For the text-containing cell, return its midpoint in [X, Y] coordinate format. 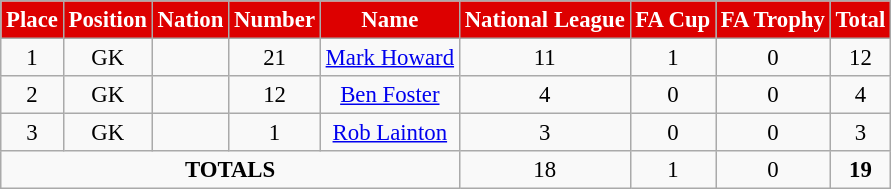
Name [390, 20]
11 [544, 58]
Mark Howard [390, 58]
19 [860, 170]
Ben Foster [390, 95]
Place [32, 20]
Rob Lainton [390, 133]
18 [544, 170]
2 [32, 95]
21 [275, 58]
Total [860, 20]
FA Trophy [774, 20]
Position [108, 20]
National League [544, 20]
Nation [190, 20]
FA Cup [673, 20]
TOTALS [230, 170]
Number [275, 20]
